Capture the cell that displays the provided text and extract its (x, y) central coordinate. 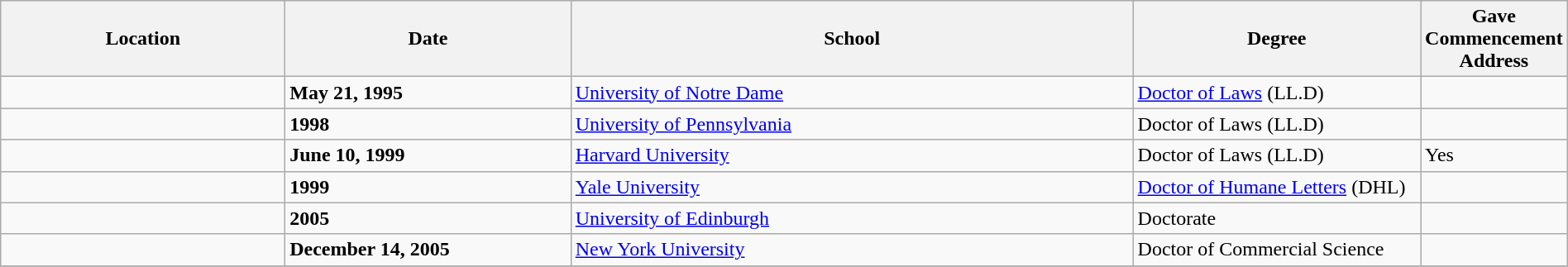
New York University (852, 250)
Date (428, 39)
Doctor of Commercial Science (1277, 250)
December 14, 2005 (428, 250)
1998 (428, 124)
Yale University (852, 187)
Degree (1277, 39)
1999 (428, 187)
May 21, 1995 (428, 93)
Yes (1494, 155)
2005 (428, 218)
June 10, 1999 (428, 155)
University of Edinburgh (852, 218)
Gave Commencement Address (1494, 39)
Doctorate (1277, 218)
Harvard University (852, 155)
University of Pennsylvania (852, 124)
University of Notre Dame (852, 93)
Location (143, 39)
School (852, 39)
Doctor of Humane Letters (DHL) (1277, 187)
